Determine the (X, Y) coordinate at the center of the cell enclosing the given text.  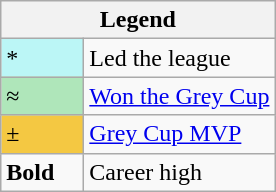
Bold (42, 172)
Career high (180, 172)
* (42, 58)
Won the Grey Cup (180, 96)
Led the league (180, 58)
Grey Cup MVP (180, 134)
≈ (42, 96)
Legend (138, 20)
± (42, 134)
